Output the (X, Y) coordinate of the center of the cell containing the given text.  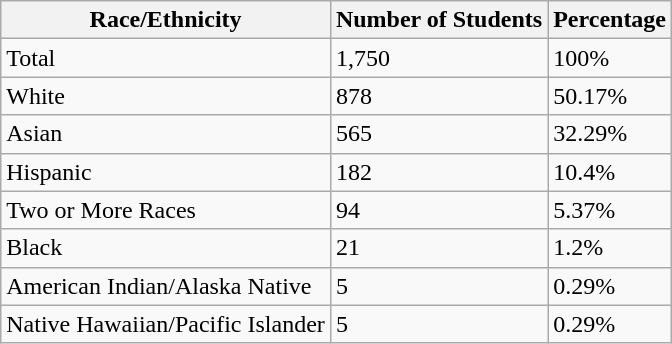
Black (166, 248)
1.2% (610, 248)
50.17% (610, 96)
Asian (166, 134)
10.4% (610, 172)
182 (438, 172)
Native Hawaiian/Pacific Islander (166, 324)
21 (438, 248)
Percentage (610, 20)
100% (610, 58)
Total (166, 58)
American Indian/Alaska Native (166, 286)
Hispanic (166, 172)
Two or More Races (166, 210)
94 (438, 210)
32.29% (610, 134)
878 (438, 96)
Number of Students (438, 20)
5.37% (610, 210)
1,750 (438, 58)
565 (438, 134)
Race/Ethnicity (166, 20)
White (166, 96)
